Return the [x, y] coordinate for the center point of the cell that contains the specified text.  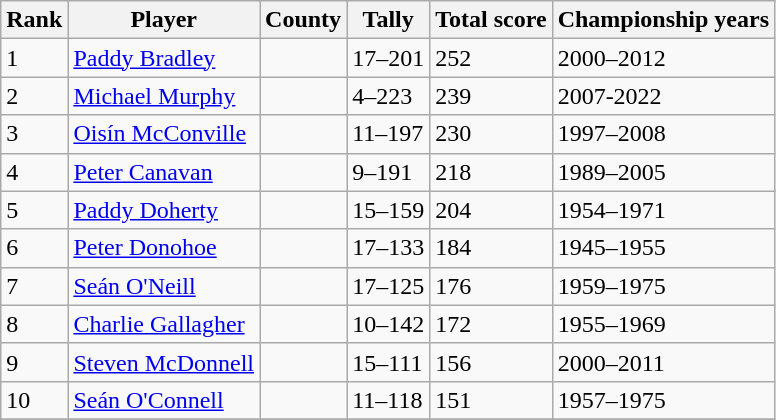
2 [34, 96]
2007-2022 [663, 96]
2000–2012 [663, 58]
Peter Canavan [164, 172]
County [304, 20]
15–111 [388, 362]
151 [491, 400]
Michael Murphy [164, 96]
1989–2005 [663, 172]
4 [34, 172]
Seán O'Connell [164, 400]
9–191 [388, 172]
172 [491, 324]
11–197 [388, 134]
204 [491, 210]
Player [164, 20]
Rank [34, 20]
17–133 [388, 248]
1954–1971 [663, 210]
4–223 [388, 96]
1957–1975 [663, 400]
184 [491, 248]
Steven McDonnell [164, 362]
Tally [388, 20]
1955–1969 [663, 324]
9 [34, 362]
156 [491, 362]
3 [34, 134]
252 [491, 58]
15–159 [388, 210]
11–118 [388, 400]
Seán O'Neill [164, 286]
218 [491, 172]
Peter Donohoe [164, 248]
5 [34, 210]
Paddy Bradley [164, 58]
8 [34, 324]
176 [491, 286]
Charlie Gallagher [164, 324]
10 [34, 400]
Total score [491, 20]
Paddy Doherty [164, 210]
10–142 [388, 324]
239 [491, 96]
1 [34, 58]
17–125 [388, 286]
Oisín McConville [164, 134]
Championship years [663, 20]
7 [34, 286]
1945–1955 [663, 248]
1997–2008 [663, 134]
230 [491, 134]
2000–2011 [663, 362]
1959–1975 [663, 286]
6 [34, 248]
17–201 [388, 58]
